From the cell containing the given text, extract its center point as (X, Y) coordinate. 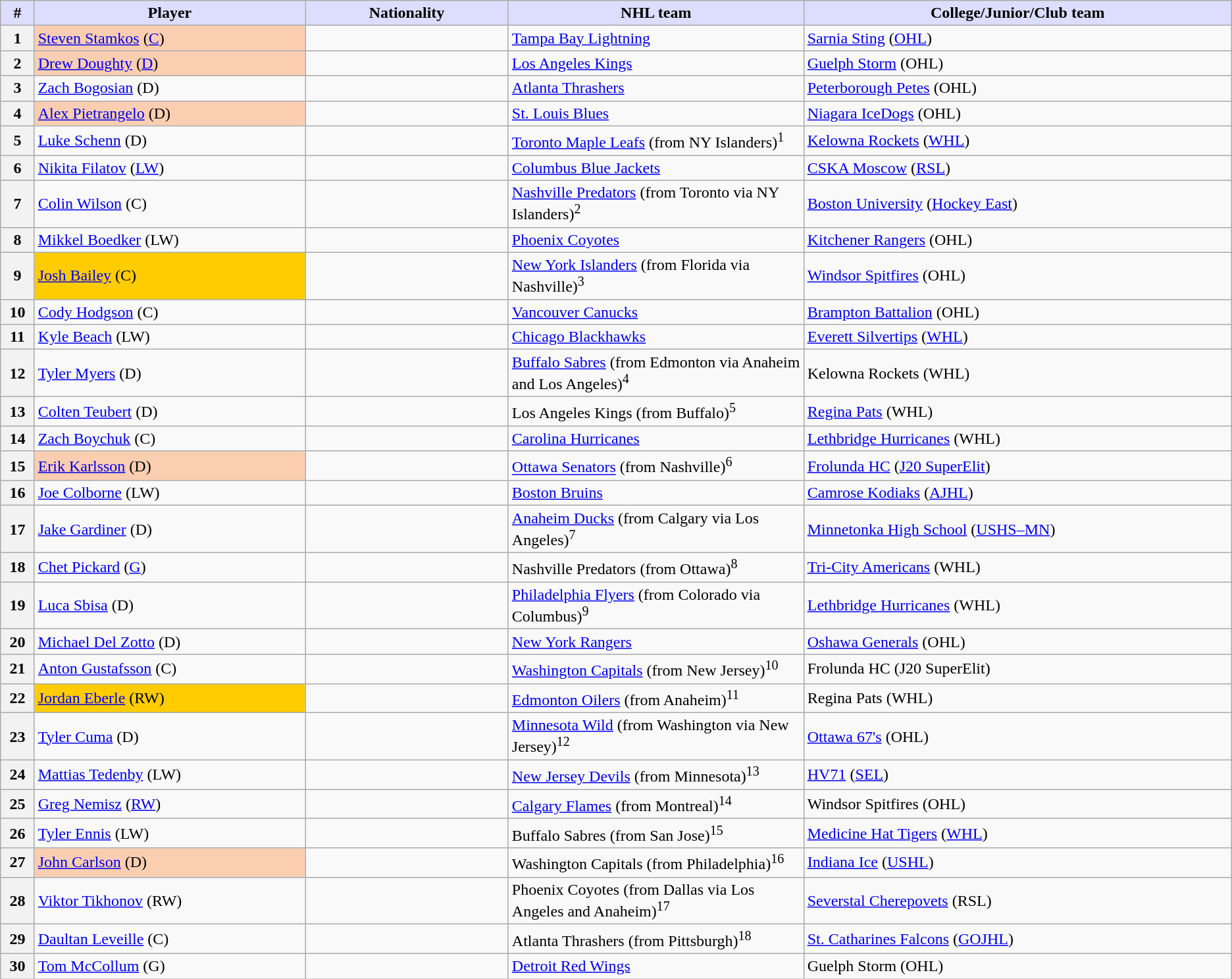
Anaheim Ducks (from Calgary via Los Angeles)7 (655, 529)
Joe Colborne (LW) (170, 493)
Viktor Tikhonov (RW) (170, 901)
Anton Gustafsson (C) (170, 669)
24 (17, 774)
Chicago Blackhawks (655, 337)
Edmonton Oilers (from Anaheim)11 (655, 698)
29 (17, 939)
Oshawa Generals (OHL) (1017, 641)
Indiana Ice (USHL) (1017, 862)
Tri-City Americans (WHL) (1017, 568)
New Jersey Devils (from Minnesota)13 (655, 774)
Nashville Predators (from Toronto via NY Islanders)2 (655, 204)
Buffalo Sabres (from Edmonton via Anaheim and Los Angeles)4 (655, 373)
18 (17, 568)
New York Rangers (655, 641)
Ottawa 67's (OHL) (1017, 737)
Washington Capitals (from Philadelphia)16 (655, 862)
12 (17, 373)
Chet Pickard (G) (170, 568)
Nashville Predators (from Ottawa)8 (655, 568)
Phoenix Coyotes (655, 240)
16 (17, 493)
John Carlson (D) (170, 862)
19 (17, 606)
Colten Teubert (D) (170, 412)
HV71 (SEL) (1017, 774)
Jordan Eberle (RW) (170, 698)
Los Angeles Kings (from Buffalo)5 (655, 412)
17 (17, 529)
30 (17, 966)
Zach Boychuk (C) (170, 438)
Los Angeles Kings (655, 63)
Kyle Beach (LW) (170, 337)
23 (17, 737)
9 (17, 276)
Tampa Bay Lightning (655, 38)
Colin Wilson (C) (170, 204)
13 (17, 412)
Tyler Cuma (D) (170, 737)
Jake Gardiner (D) (170, 529)
Nationality (407, 13)
Steven Stamkos (C) (170, 38)
28 (17, 901)
Tom McCollum (G) (170, 966)
7 (17, 204)
Everett Silvertips (WHL) (1017, 337)
Calgary Flames (from Montreal)14 (655, 805)
21 (17, 669)
Boston Bruins (655, 493)
College/Junior/Club team (1017, 13)
5 (17, 141)
New York Islanders (from Florida via Nashville)3 (655, 276)
Phoenix Coyotes (from Dallas via Los Angeles and Anaheim)17 (655, 901)
Player (170, 13)
Cody Hodgson (C) (170, 312)
15 (17, 466)
NHL team (655, 13)
Mattias Tedenby (LW) (170, 774)
Michael Del Zotto (D) (170, 641)
Carolina Hurricanes (655, 438)
Josh Bailey (C) (170, 276)
6 (17, 168)
Detroit Red Wings (655, 966)
Boston University (Hockey East) (1017, 204)
8 (17, 240)
Toronto Maple Leafs (from NY Islanders)1 (655, 141)
Zach Bogosian (D) (170, 88)
14 (17, 438)
Severstal Cherepovets (RSL) (1017, 901)
Philadelphia Flyers (from Colorado via Columbus)9 (655, 606)
Brampton Battalion (OHL) (1017, 312)
2 (17, 63)
Drew Doughty (D) (170, 63)
Camrose Kodiaks (AJHL) (1017, 493)
10 (17, 312)
Washington Capitals (from New Jersey)10 (655, 669)
St. Louis Blues (655, 113)
Sarnia Sting (OHL) (1017, 38)
Nikita Filatov (LW) (170, 168)
Buffalo Sabres (from San Jose)15 (655, 833)
Alex Pietrangelo (D) (170, 113)
Niagara IceDogs (OHL) (1017, 113)
Atlanta Thrashers (from Pittsburgh)18 (655, 939)
Minnetonka High School (USHS–MN) (1017, 529)
Ottawa Senators (from Nashville)6 (655, 466)
22 (17, 698)
Daultan Leveille (C) (170, 939)
Luca Sbisa (D) (170, 606)
4 (17, 113)
Erik Karlsson (D) (170, 466)
Luke Schenn (D) (170, 141)
Greg Nemisz (RW) (170, 805)
Mikkel Boedker (LW) (170, 240)
Columbus Blue Jackets (655, 168)
# (17, 13)
St. Catharines Falcons (GOJHL) (1017, 939)
3 (17, 88)
25 (17, 805)
Peterborough Petes (OHL) (1017, 88)
Medicine Hat Tigers (WHL) (1017, 833)
Tyler Myers (D) (170, 373)
Minnesota Wild (from Washington via New Jersey)12 (655, 737)
1 (17, 38)
20 (17, 641)
Kitchener Rangers (OHL) (1017, 240)
Tyler Ennis (LW) (170, 833)
11 (17, 337)
CSKA Moscow (RSL) (1017, 168)
27 (17, 862)
Atlanta Thrashers (655, 88)
Vancouver Canucks (655, 312)
26 (17, 833)
